Return the [x, y] coordinate for the center point of the cell that contains the specified text.  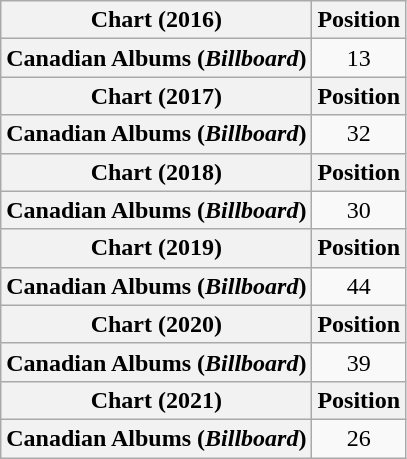
26 [359, 438]
39 [359, 362]
30 [359, 210]
Chart (2021) [156, 400]
44 [359, 286]
Chart (2019) [156, 248]
Chart (2020) [156, 324]
32 [359, 134]
13 [359, 58]
Chart (2018) [156, 172]
Chart (2017) [156, 96]
Chart (2016) [156, 20]
